Provide the (x, y) coordinate of the cell's center where the given text is located.  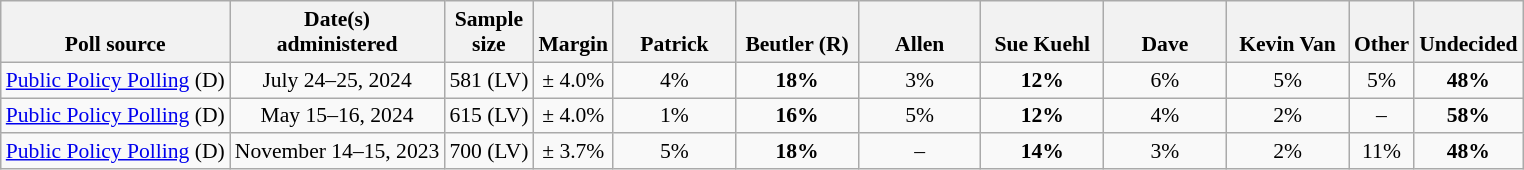
Other (1382, 32)
November 14–15, 2023 (338, 152)
Undecided (1468, 32)
Dave (1166, 32)
Margin (573, 32)
Sue Kuehl (1042, 32)
Date(s)administered (338, 32)
± 3.7% (573, 152)
581 (LV) (488, 80)
16% (798, 116)
Kevin Van (1288, 32)
14% (1042, 152)
58% (1468, 116)
Poll source (116, 32)
1% (674, 116)
Patrick (674, 32)
Samplesize (488, 32)
615 (LV) (488, 116)
Allen (920, 32)
700 (LV) (488, 152)
6% (1166, 80)
Beutler (R) (798, 32)
July 24–25, 2024 (338, 80)
11% (1382, 152)
May 15–16, 2024 (338, 116)
